Scan for the cell matching the given text and deliver its (x, y) coordinate at center. 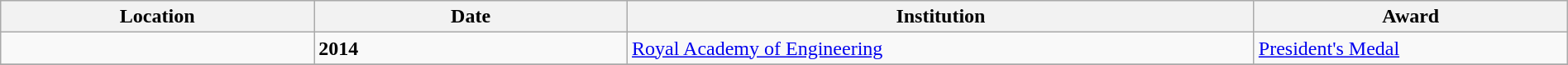
2014 (471, 48)
Royal Academy of Engineering (941, 48)
Institution (941, 17)
President's Medal (1411, 48)
Date (471, 17)
Location (157, 17)
Award (1411, 17)
